Return the (x, y) coordinate for the center point of the cell that contains the specified text.  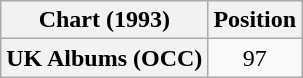
Chart (1993) (104, 20)
UK Albums (OCC) (104, 58)
Position (255, 20)
97 (255, 58)
